Scan for the cell matching the given text and deliver its [X, Y] coordinate at center. 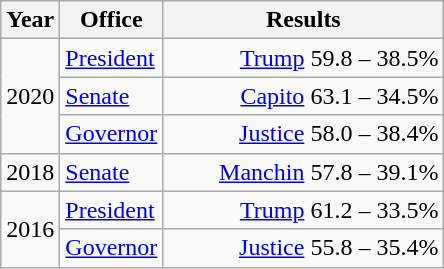
Capito 63.1 – 34.5% [304, 96]
2016 [30, 229]
Justice 58.0 – 38.4% [304, 134]
Office [112, 20]
2018 [30, 172]
Results [304, 20]
Trump 61.2 – 33.5% [304, 210]
Manchin 57.8 – 39.1% [304, 172]
Justice 55.8 – 35.4% [304, 248]
2020 [30, 96]
Year [30, 20]
Trump 59.8 – 38.5% [304, 58]
